Capture the cell that displays the provided text and extract its (X, Y) central coordinate. 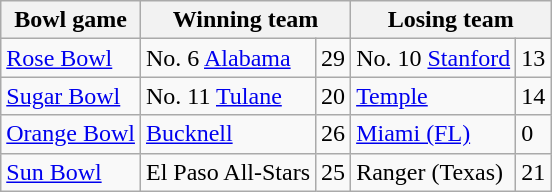
Rose Bowl (71, 58)
Ranger (Texas) (434, 172)
Orange Bowl (71, 134)
Losing team (451, 20)
Sugar Bowl (71, 96)
No. 6 Alabama (228, 58)
No. 11 Tulane (228, 96)
Bowl game (71, 20)
0 (534, 134)
Temple (434, 96)
Bucknell (228, 134)
No. 10 Stanford (434, 58)
Winning team (245, 20)
29 (334, 58)
25 (334, 172)
14 (534, 96)
El Paso All-Stars (228, 172)
Miami (FL) (434, 134)
20 (334, 96)
Sun Bowl (71, 172)
21 (534, 172)
13 (534, 58)
26 (334, 134)
